Return the (x, y) coordinate for the center point of the cell that contains the specified text.  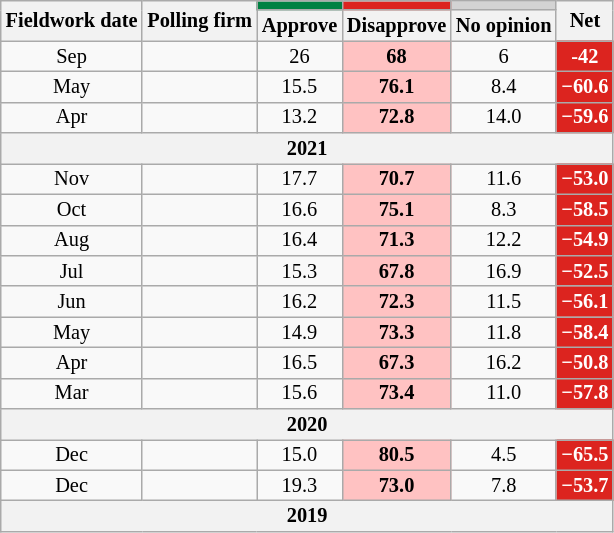
Jun (72, 302)
-42 (584, 56)
80.5 (396, 454)
−60.6 (584, 86)
−56.1 (584, 302)
13.2 (300, 118)
Disapprove (396, 26)
6 (504, 56)
−53.7 (584, 486)
Fieldwork date (72, 20)
16.9 (504, 270)
Aug (72, 240)
16.4 (300, 240)
17.7 (300, 178)
−50.8 (584, 362)
2019 (308, 516)
−57.8 (584, 394)
14.0 (504, 118)
15.3 (300, 270)
−53.0 (584, 178)
Sep (72, 56)
15.0 (300, 454)
15.5 (300, 86)
−52.5 (584, 270)
19.3 (300, 486)
73.4 (396, 394)
−59.6 (584, 118)
72.3 (396, 302)
73.3 (396, 332)
11.6 (504, 178)
70.7 (396, 178)
73.0 (396, 486)
Jul (72, 270)
71.3 (396, 240)
−58.4 (584, 332)
8.3 (504, 210)
14.9 (300, 332)
−58.5 (584, 210)
Oct (72, 210)
7.8 (504, 486)
8.4 (504, 86)
Net (584, 20)
16.5 (300, 362)
−54.9 (584, 240)
11.8 (504, 332)
Nov (72, 178)
16.6 (300, 210)
12.2 (504, 240)
15.6 (300, 394)
4.5 (504, 454)
75.1 (396, 210)
2020 (308, 424)
68 (396, 56)
Mar (72, 394)
76.1 (396, 86)
Approve (300, 26)
72.8 (396, 118)
−65.5 (584, 454)
No opinion (504, 26)
26 (300, 56)
2021 (308, 148)
11.5 (504, 302)
11.0 (504, 394)
67.3 (396, 362)
67.8 (396, 270)
Polling firm (199, 20)
